Detect which cell encompasses the target text, then output its [x, y] center coordinate. 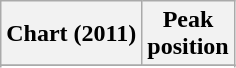
Chart (2011) [72, 34]
Peakposition [188, 34]
